Detect which cell encompasses the target text, then output its (X, Y) center coordinate. 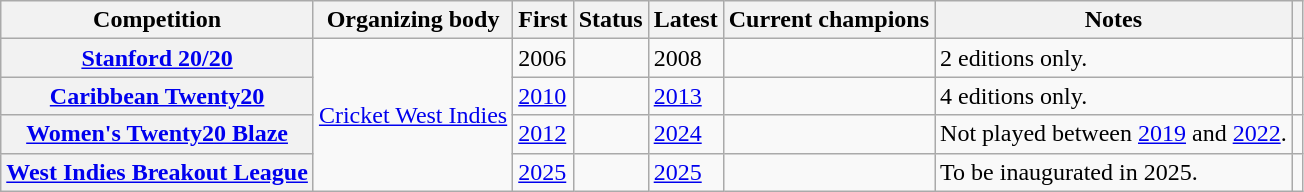
4 editions only. (1114, 96)
2006 (543, 58)
Latest (686, 20)
Current champions (828, 20)
Organizing body (412, 20)
2013 (686, 96)
Notes (1114, 20)
2008 (686, 58)
Stanford 20/20 (158, 58)
2 editions only. (1114, 58)
Caribbean Twenty20 (158, 96)
First (543, 20)
West Indies Breakout League (158, 172)
Competition (158, 20)
2012 (543, 134)
2024 (686, 134)
Not played between 2019 and 2022. (1114, 134)
Cricket West Indies (412, 115)
To be inaugurated in 2025. (1114, 172)
Women's Twenty20 Blaze (158, 134)
Status (610, 20)
2010 (543, 96)
